Determine the (X, Y) coordinate at the center of the cell enclosing the given text.  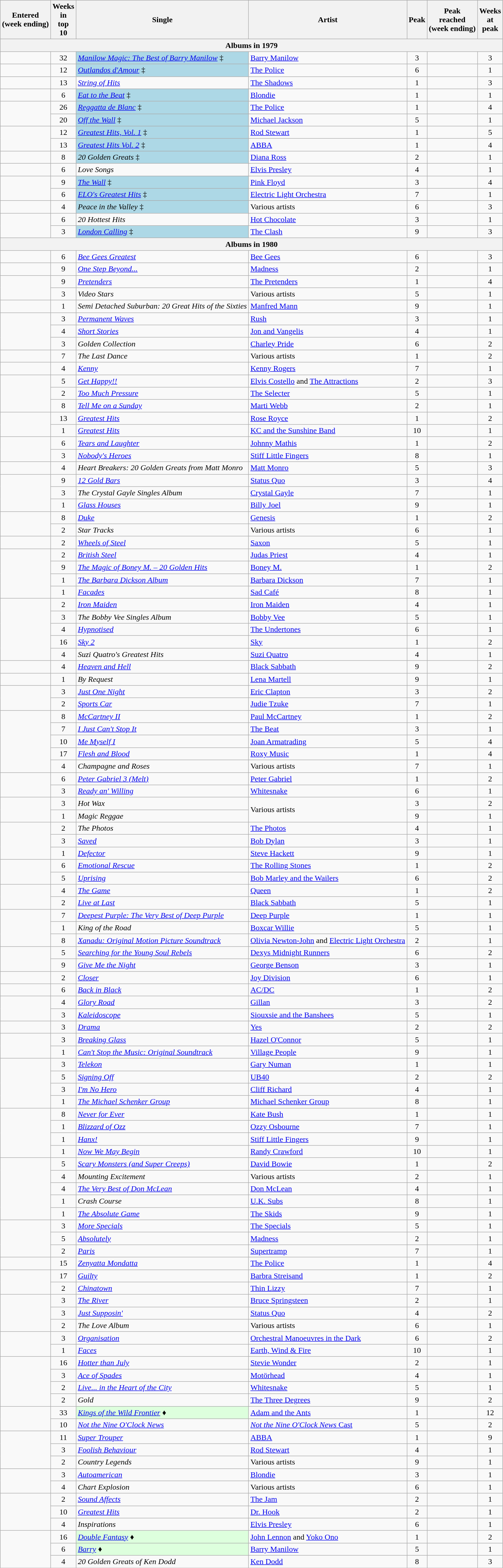
Bobby Vee (328, 617)
Reggatta de Blanc ‡ (163, 107)
ELO's Greatest Hits ‡ (163, 195)
Gary Numan (328, 1064)
By Request (163, 679)
Wheels of Steel (163, 542)
Not the Nine O'Clock News (163, 1425)
The Undertones (328, 630)
Ready an' Willing (163, 791)
Thin Lizzy (328, 1288)
Stevie Wonder (328, 1363)
Kaleidoscope (163, 1015)
Too Much Pressure (163, 393)
Sky 2 (163, 642)
Love Songs (163, 169)
I'm No Hero (163, 1089)
Bruce Springsteen (328, 1301)
Now We May Begin (163, 1151)
Weeksintop10 (63, 20)
Eat to the Beat ‡ (163, 95)
The Last Dance (163, 356)
Flesh and Blood (163, 754)
Electric Light Orchestra (328, 195)
London Calling ‡ (163, 232)
Bee Gees (328, 257)
Glory Road (163, 1002)
The River (163, 1301)
Pretenders (163, 281)
Blizzard of Ozz (163, 1127)
Just One Night (163, 692)
KC and the Sunshine Band (328, 431)
The Skids (328, 1214)
Heaven and Hell (163, 667)
Gillan (328, 1002)
Heart Breakers: 20 Golden Greats from Matt Monro (163, 468)
Peakreached (week ending) (452, 20)
Elvis Costello and The Attractions (328, 381)
Artist (328, 20)
Short Stories (163, 331)
David Bowie (328, 1164)
U.K. Subs (328, 1201)
Boxcar Willie (328, 928)
33 (63, 1413)
Chart Explosion (163, 1487)
The Michael Schenker Group (163, 1102)
Tell Me on a Sunday (163, 406)
The Clash (328, 232)
Peace in the Valley ‡ (163, 207)
Double Fantasy ♦ (163, 1537)
Sad Café (328, 592)
Emotional Rescue (163, 866)
Don McLean (328, 1189)
Supertramp (328, 1251)
Uprising (163, 878)
Hot Wax (163, 804)
The Barbara Dickson Album (163, 580)
Joan Armatrading (328, 741)
Greatest Hits, Vol. 1 ‡ (163, 132)
Nobody's Heroes (163, 456)
Semi Detached Suburban: 20 Great Hits of the Sixties (163, 306)
Dr. Hook (328, 1512)
Motörhead (328, 1375)
Barry ♦ (163, 1549)
Bob Dylan (328, 841)
Permanent Waves (163, 319)
Matt Monro (328, 468)
Barbra Streisand (328, 1276)
Me Myself I (163, 741)
Hotter than July (163, 1363)
20 (63, 120)
Just Supposin' (163, 1313)
The Magic of Boney M. – 20 Golden Hits (163, 567)
Telekon (163, 1064)
Billy Joel (328, 505)
Peter Gabriel (328, 779)
Greatest Hits Vol. 2 ‡ (163, 145)
The Selecter (328, 393)
Yes (328, 1027)
Hazel O'Connor (328, 1040)
Albums in 1979 (252, 45)
Genesis (328, 518)
The Love Album (163, 1325)
Peak (417, 20)
The Wall ‡ (163, 182)
Bee Gees Greatest (163, 257)
Facades (163, 592)
Kings of the Wild Frontier ♦ (163, 1413)
Live at Last (163, 903)
AC/DC (328, 990)
Scary Monsters (and Super Creeps) (163, 1164)
Searching for the Young Soul Rebels (163, 952)
More Specials (163, 1226)
Albums in 1980 (252, 244)
12 Gold Bars (163, 480)
The Three Degrees (328, 1400)
11 (63, 1437)
The Shadows (328, 83)
Michael Jackson (328, 120)
Kenny (163, 368)
Closer (163, 977)
The Rolling Stones (328, 866)
George Benson (328, 965)
Suzi Quatro (328, 654)
Weeksatpeak (490, 20)
Crystal Gayle (328, 493)
Duke (163, 518)
Paul McCartney (328, 716)
Siouxsie and the Banshees (328, 1015)
15 (63, 1263)
Charley Pride (328, 344)
20 Hottest Hits (163, 219)
Ozzy Osbourne (328, 1127)
Orchestral Manoeuvres in the Dark (328, 1338)
Deepest Purple: The Very Best of Deep Purple (163, 915)
Barbara Dickson (328, 580)
Golden Collection (163, 344)
Drama (163, 1027)
Saxon (328, 542)
Eric Clapton (328, 692)
The Very Best of Don McLean (163, 1189)
Michael Schenker Group (328, 1102)
Never for Ever (163, 1114)
British Steel (163, 555)
Outlandos d'Amour ‡ (163, 70)
Kenny Rogers (328, 368)
The Game (163, 890)
Jon and Vangelis (328, 331)
Back in Black (163, 990)
Pink Floyd (328, 182)
Crash Course (163, 1201)
The Jam (328, 1499)
The Bobby Vee Singles Album (163, 617)
King of the Road (163, 928)
John Lennon and Yoko Ono (328, 1537)
Zenyatta Mondatta (163, 1263)
Breaking Glass (163, 1040)
Hypnotised (163, 630)
One Step Beyond... (163, 269)
Signing Off (163, 1077)
Rush (328, 319)
Entered (week ending) (25, 20)
Olivia Newton-John and Electric Light Orchestra (328, 940)
Can't Stop the Music: Original Soundtrack (163, 1052)
Kate Bush (328, 1114)
Chinatown (163, 1288)
Hot Chocolate (328, 219)
Super Trouper (163, 1437)
Not the Nine O'Clock News Cast (328, 1425)
Mounting Excitement (163, 1176)
Sky (328, 642)
20 Golden Greats ‡ (163, 157)
Saved (163, 841)
Cliff Richard (328, 1089)
Ken Dodd (328, 1561)
Video Stars (163, 294)
Country Legends (163, 1462)
Queen (328, 890)
Adam and the Ants (328, 1413)
Manfred Mann (328, 306)
Champagne and Roses (163, 766)
The Crystal Gayle Singles Album (163, 493)
The Absolute Game (163, 1214)
Lena Martell (328, 679)
Judie Tzuke (328, 704)
The Pretenders (328, 281)
Village People (328, 1052)
Manilow Magic: The Best of Barry Manilow ‡ (163, 58)
Sound Affects (163, 1499)
Bob Marley and the Wailers (328, 878)
Peter Gabriel 3 (Melt) (163, 779)
Inspirations (163, 1524)
Guilty (163, 1276)
Marti Webb (328, 406)
UB40 (328, 1077)
Randy Crawford (328, 1151)
The Beat (328, 729)
Absolutely (163, 1239)
Dexys Midnight Runners (328, 952)
Autoamerican (163, 1475)
Johnny Mathis (328, 443)
32 (63, 58)
Boney M. (328, 567)
Live... in the Heart of the City (163, 1388)
Diana Ross (328, 157)
Roxy Music (328, 754)
Xanadu: Original Motion Picture Soundtrack (163, 940)
Judas Priest (328, 555)
Tears and Laughter (163, 443)
I Just Can't Stop It (163, 729)
Steve Hackett (328, 853)
Faces (163, 1350)
Earth, Wind & Fire (328, 1350)
Glass Houses (163, 505)
Give Me the Night (163, 965)
26 (63, 107)
Paris (163, 1251)
Rose Royce (328, 418)
Joy Division (328, 977)
Ace of Spades (163, 1375)
Organisation (163, 1338)
Off the Wall ‡ (163, 120)
Deep Purple (328, 915)
Suzi Quatro's Greatest Hits (163, 654)
Gold (163, 1400)
Defector (163, 853)
Magic Reggae (163, 816)
Single (163, 20)
20 Golden Greats of Ken Dodd (163, 1561)
The Specials (328, 1226)
Get Happy!! (163, 381)
Sports Car (163, 704)
String of Hits (163, 83)
McCartney II (163, 716)
Star Tracks (163, 530)
Hanx! (163, 1139)
Foolish Behaviour (163, 1450)
